Locate the cell with the specified text and output its [X, Y] center coordinate. 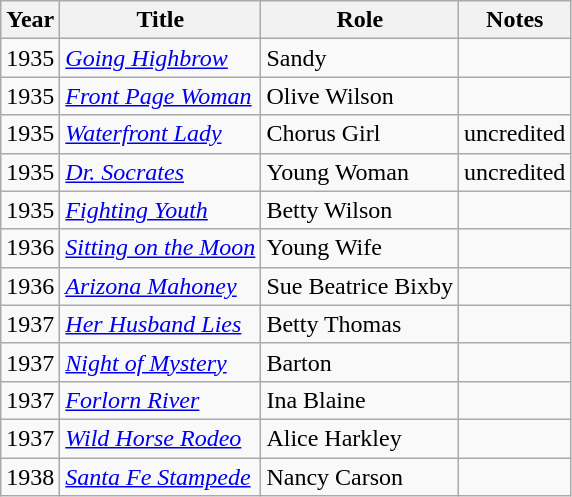
Wild Horse Rodeo [160, 438]
Sitting on the Moon [160, 248]
Santa Fe Stampede [160, 477]
Barton [360, 362]
Role [360, 20]
Nancy Carson [360, 477]
Alice Harkley [360, 438]
Ina Blaine [360, 400]
Dr. Socrates [160, 172]
Young Woman [360, 172]
Betty Wilson [360, 210]
Betty Thomas [360, 324]
Title [160, 20]
Sandy [360, 58]
Notes [515, 20]
Forlorn River [160, 400]
Her Husband Lies [160, 324]
Year [30, 20]
Sue Beatrice Bixby [360, 286]
Arizona Mahoney [160, 286]
Chorus Girl [360, 134]
Fighting Youth [160, 210]
1938 [30, 477]
Waterfront Lady [160, 134]
Night of Mystery [160, 362]
Front Page Woman [160, 96]
Going Highbrow [160, 58]
Olive Wilson [360, 96]
Young Wife [360, 248]
